Output the [x, y] coordinate of the center of the cell containing the given text.  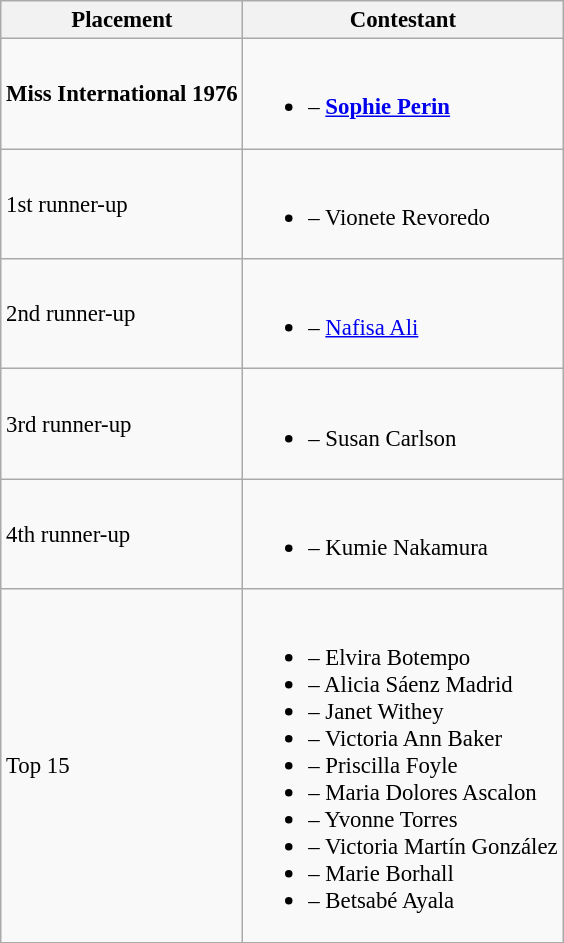
2nd runner-up [122, 314]
Miss International 1976 [122, 94]
– Nafisa Ali [403, 314]
– Kumie Nakamura [403, 534]
1st runner-up [122, 204]
– Susan Carlson [403, 424]
4th runner-up [122, 534]
Top 15 [122, 766]
Contestant [403, 20]
Placement [122, 20]
3rd runner-up [122, 424]
– Sophie Perin [403, 94]
– Vionete Revoredo [403, 204]
